Return the [X, Y] coordinate for the center point of the cell that contains the specified text.  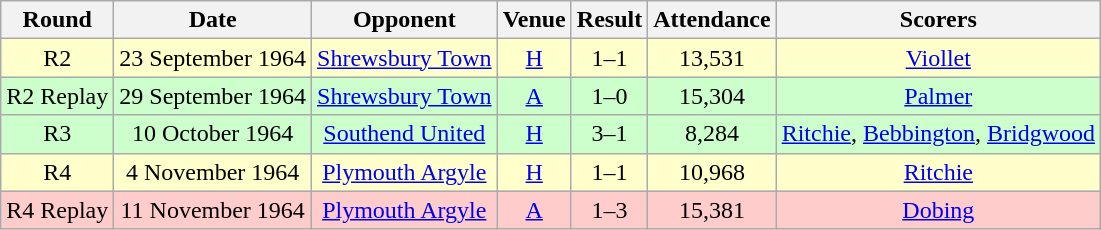
R4 [58, 172]
23 September 1964 [213, 58]
R4 Replay [58, 210]
1–0 [609, 96]
Ritchie [938, 172]
29 September 1964 [213, 96]
Round [58, 20]
Scorers [938, 20]
Venue [534, 20]
3–1 [609, 134]
Opponent [405, 20]
R3 [58, 134]
11 November 1964 [213, 210]
15,304 [712, 96]
Result [609, 20]
13,531 [712, 58]
R2 Replay [58, 96]
Viollet [938, 58]
Ritchie, Bebbington, Bridgwood [938, 134]
15,381 [712, 210]
10 October 1964 [213, 134]
10,968 [712, 172]
Date [213, 20]
R2 [58, 58]
4 November 1964 [213, 172]
Dobing [938, 210]
1–3 [609, 210]
Palmer [938, 96]
Southend United [405, 134]
Attendance [712, 20]
8,284 [712, 134]
